Scan for the cell matching the given text and deliver its [x, y] coordinate at center. 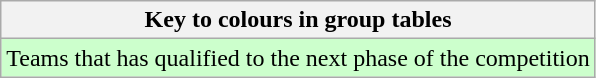
Key to colours in group tables [298, 20]
Teams that has qualified to the next phase of the competition [298, 58]
